Return the [x, y] coordinate for the center point of the cell that contains the specified text.  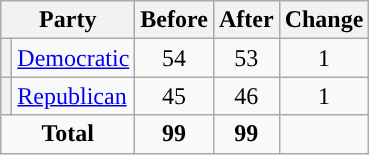
Party [68, 20]
54 [174, 58]
Before [174, 20]
Republican [74, 96]
Change [324, 20]
46 [246, 96]
45 [174, 96]
After [246, 20]
Total [68, 134]
53 [246, 58]
Democratic [74, 58]
